Return [x, y] of the center of cell containing provided text 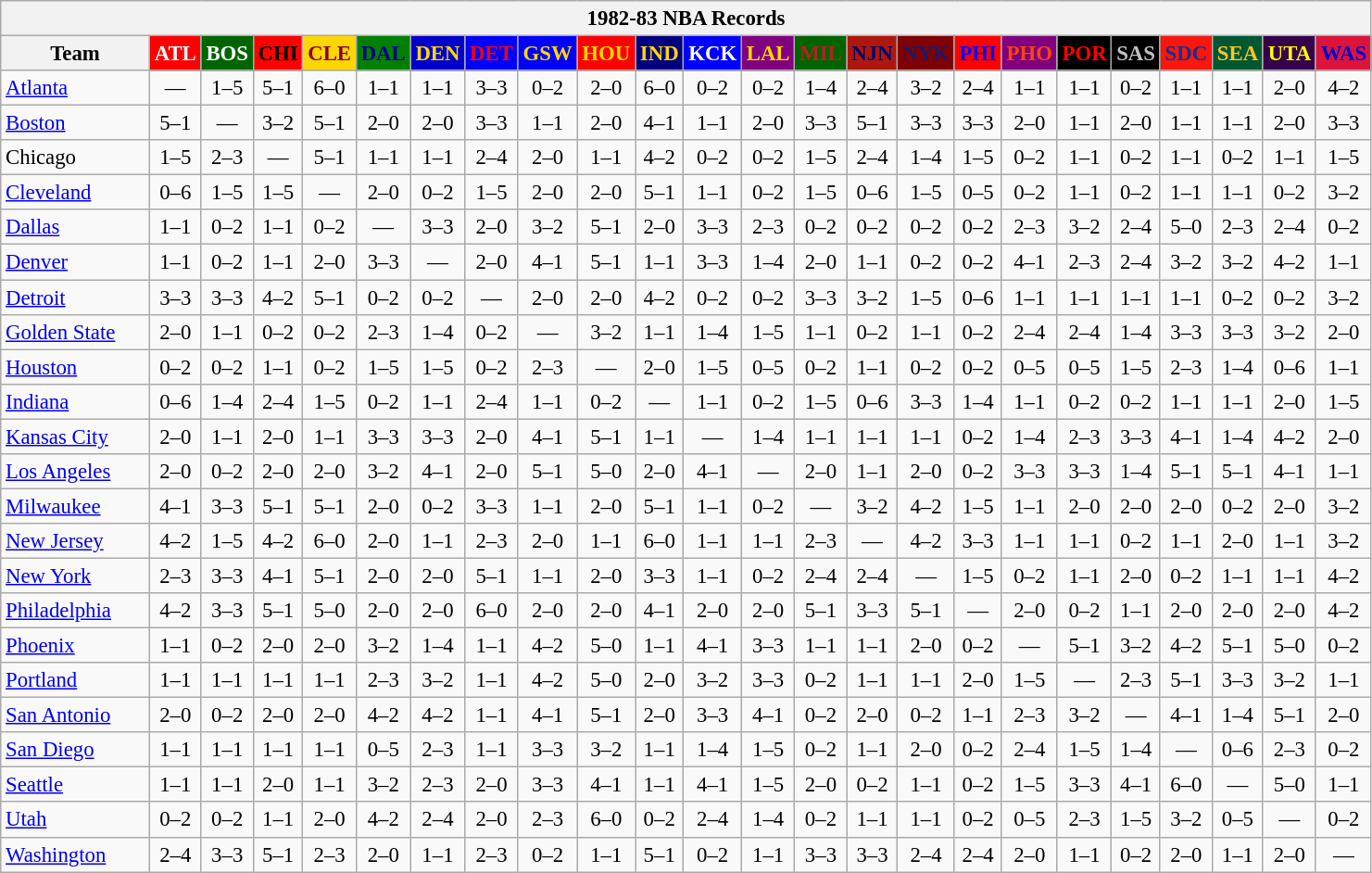
Utah [76, 820]
Golden State [76, 332]
New Jersey [76, 541]
Team [76, 54]
San Antonio [76, 715]
Detroit [76, 297]
NYK [926, 54]
PHO [1029, 54]
UTA [1290, 54]
Cleveland [76, 193]
DAL [384, 54]
BOS [227, 54]
POR [1084, 54]
ATL [175, 54]
Phoenix [76, 646]
Dallas [76, 227]
Philadelphia [76, 611]
LAL [767, 54]
IND [660, 54]
SDC [1186, 54]
Milwaukee [76, 506]
Portland [76, 680]
WAS [1343, 54]
Denver [76, 262]
MIL [821, 54]
San Diego [76, 750]
SAS [1136, 54]
Kansas City [76, 436]
HOU [606, 54]
GSW [548, 54]
CLE [330, 54]
DET [491, 54]
1982-83 NBA Records [686, 19]
PHI [978, 54]
Seattle [76, 785]
Boston [76, 123]
Indiana [76, 401]
Houston [76, 367]
KCK [713, 54]
SEA [1238, 54]
DEN [437, 54]
New York [76, 576]
CHI [278, 54]
Washington [76, 854]
Atlanta [76, 88]
NJN [873, 54]
Chicago [76, 158]
Los Angeles [76, 472]
